Scan for the cell matching the given text and deliver its (X, Y) coordinate at center. 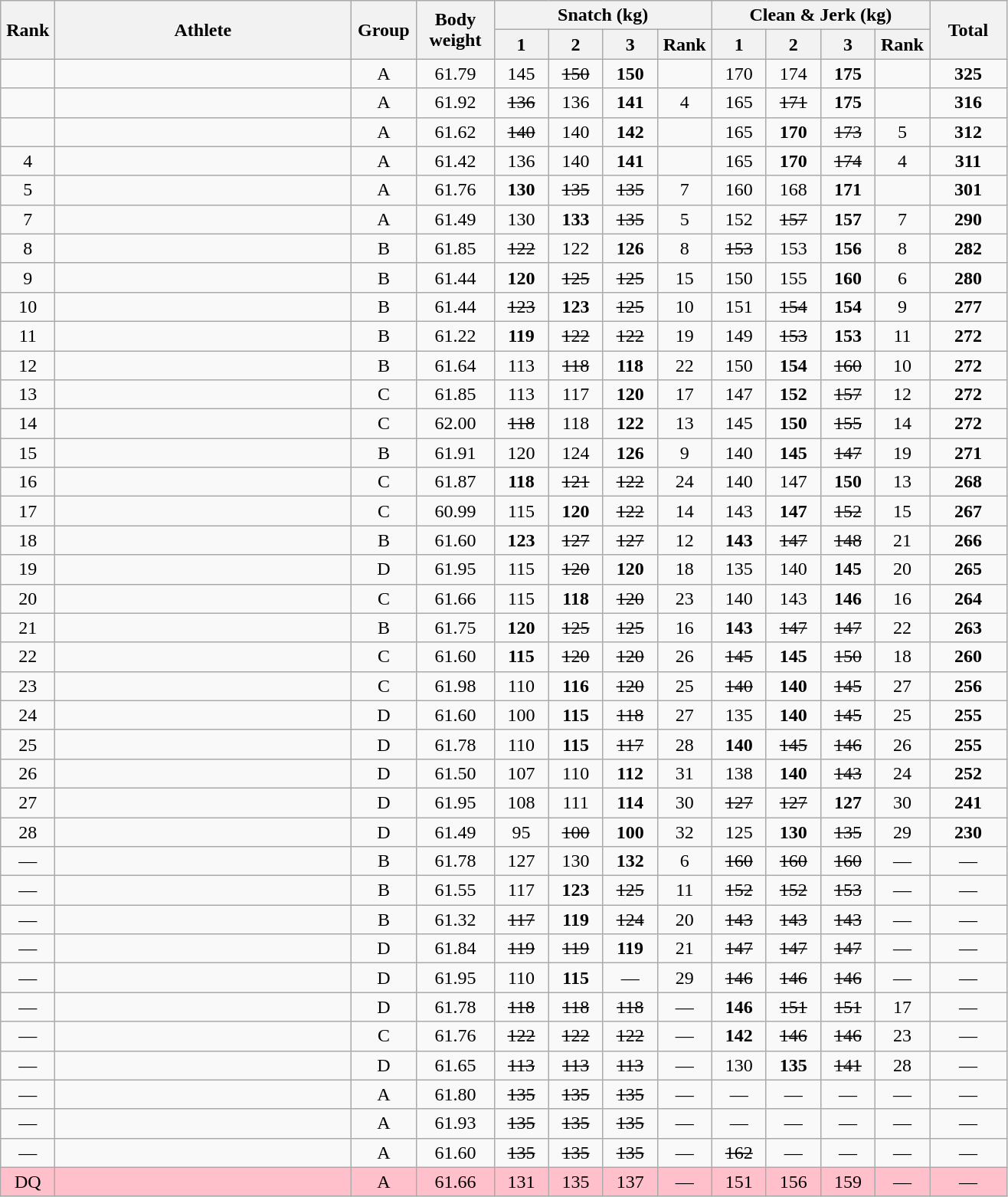
252 (968, 773)
61.87 (455, 482)
61.91 (455, 453)
137 (630, 1182)
116 (576, 686)
61.92 (455, 103)
271 (968, 453)
32 (685, 831)
61.50 (455, 773)
61.93 (455, 1123)
132 (630, 861)
256 (968, 686)
311 (968, 161)
290 (968, 219)
61.79 (455, 74)
277 (968, 307)
107 (521, 773)
62.00 (455, 424)
159 (847, 1182)
61.84 (455, 949)
267 (968, 511)
264 (968, 598)
108 (521, 802)
61.75 (455, 628)
263 (968, 628)
301 (968, 190)
Group (384, 30)
60.99 (455, 511)
265 (968, 569)
138 (738, 773)
112 (630, 773)
121 (576, 482)
Body weight (455, 30)
148 (847, 540)
Clean & Jerk (kg) (820, 15)
DQ (28, 1182)
280 (968, 277)
173 (847, 132)
282 (968, 248)
31 (685, 773)
162 (738, 1153)
230 (968, 831)
268 (968, 482)
312 (968, 132)
61.62 (455, 132)
316 (968, 103)
61.64 (455, 366)
133 (576, 219)
61.42 (455, 161)
Snatch (kg) (603, 15)
266 (968, 540)
260 (968, 657)
168 (794, 190)
61.22 (455, 336)
61.98 (455, 686)
Athlete (203, 30)
61.32 (455, 920)
114 (630, 802)
61.65 (455, 1065)
131 (521, 1182)
61.55 (455, 890)
Total (968, 30)
149 (738, 336)
111 (576, 802)
325 (968, 74)
241 (968, 802)
61.80 (455, 1094)
95 (521, 831)
